Capture the cell that displays the provided text and extract its (X, Y) central coordinate. 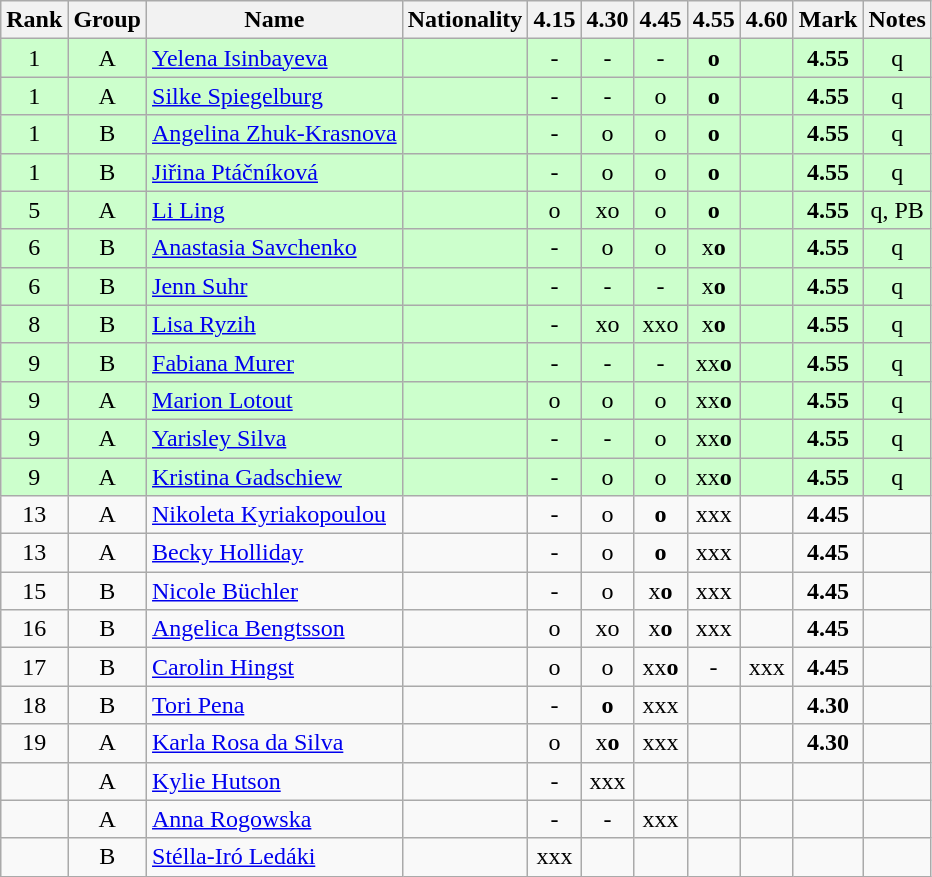
Becky Holliday (275, 553)
Karla Rosa da Silva (275, 743)
Carolin Hingst (275, 667)
Silke Spiegelburg (275, 96)
5 (34, 210)
Anna Rogowska (275, 819)
8 (34, 324)
18 (34, 705)
Group (108, 20)
Nicole Büchler (275, 591)
17 (34, 667)
q, PB (897, 210)
Nikoleta Kyriakopoulou (275, 515)
Angelica Bengtsson (275, 629)
Marion Lotout (275, 400)
Jenn Suhr (275, 286)
16 (34, 629)
Nationality (465, 20)
Angelina Zhuk-Krasnova (275, 134)
19 (34, 743)
Yelena Isinbayeva (275, 58)
Kristina Gadschiew (275, 477)
Anastasia Savchenko (275, 248)
15 (34, 591)
Stélla-Iró Ledáki (275, 857)
Notes (897, 20)
Li Ling (275, 210)
Lisa Ryzih (275, 324)
Yarisley Silva (275, 438)
4.15 (554, 20)
Rank (34, 20)
Jiřina Ptáčníková (275, 172)
Kylie Hutson (275, 781)
Tori Pena (275, 705)
Mark (828, 20)
4.60 (766, 20)
Name (275, 20)
Fabiana Murer (275, 362)
